Return the [x, y] coordinate for the center point of the cell that contains the specified text.  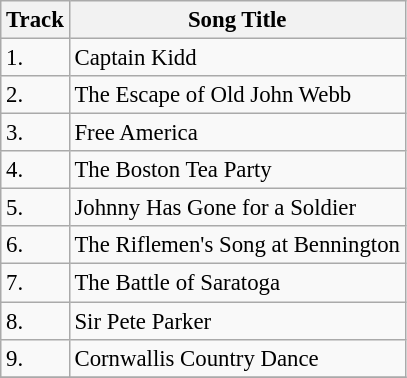
Sir Pete Parker [237, 321]
The Battle of Saratoga [237, 283]
7. [35, 283]
The Escape of Old John Webb [237, 95]
Cornwallis Country Dance [237, 358]
6. [35, 245]
1. [35, 58]
3. [35, 133]
5. [35, 208]
The Riflemen's Song at Bennington [237, 245]
9. [35, 358]
The Boston Tea Party [237, 170]
Song Title [237, 20]
Free America [237, 133]
Captain Kidd [237, 58]
Johnny Has Gone for a Soldier [237, 208]
4. [35, 170]
Track [35, 20]
8. [35, 321]
2. [35, 95]
